Scan for the cell matching the given text and deliver its (x, y) coordinate at center. 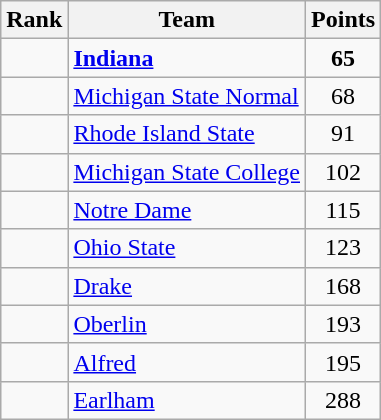
Team (187, 20)
Oberlin (187, 324)
Earlham (187, 400)
123 (344, 248)
Rhode Island State (187, 134)
Points (344, 20)
Alfred (187, 362)
Rank (34, 20)
168 (344, 286)
Ohio State (187, 248)
Michigan State Normal (187, 96)
68 (344, 96)
102 (344, 172)
65 (344, 58)
Indiana (187, 58)
115 (344, 210)
195 (344, 362)
288 (344, 400)
Drake (187, 286)
91 (344, 134)
Notre Dame (187, 210)
193 (344, 324)
Michigan State College (187, 172)
